For the text-containing cell, return its midpoint in [x, y] coordinate format. 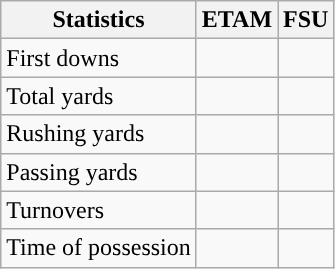
Passing yards [99, 172]
Statistics [99, 20]
ETAM [236, 20]
Total yards [99, 96]
Time of possession [99, 248]
FSU [306, 20]
Turnovers [99, 210]
First downs [99, 58]
Rushing yards [99, 134]
